Pinpoint the cell where the given text exists, returning its (X, Y) midpoint coordinate. 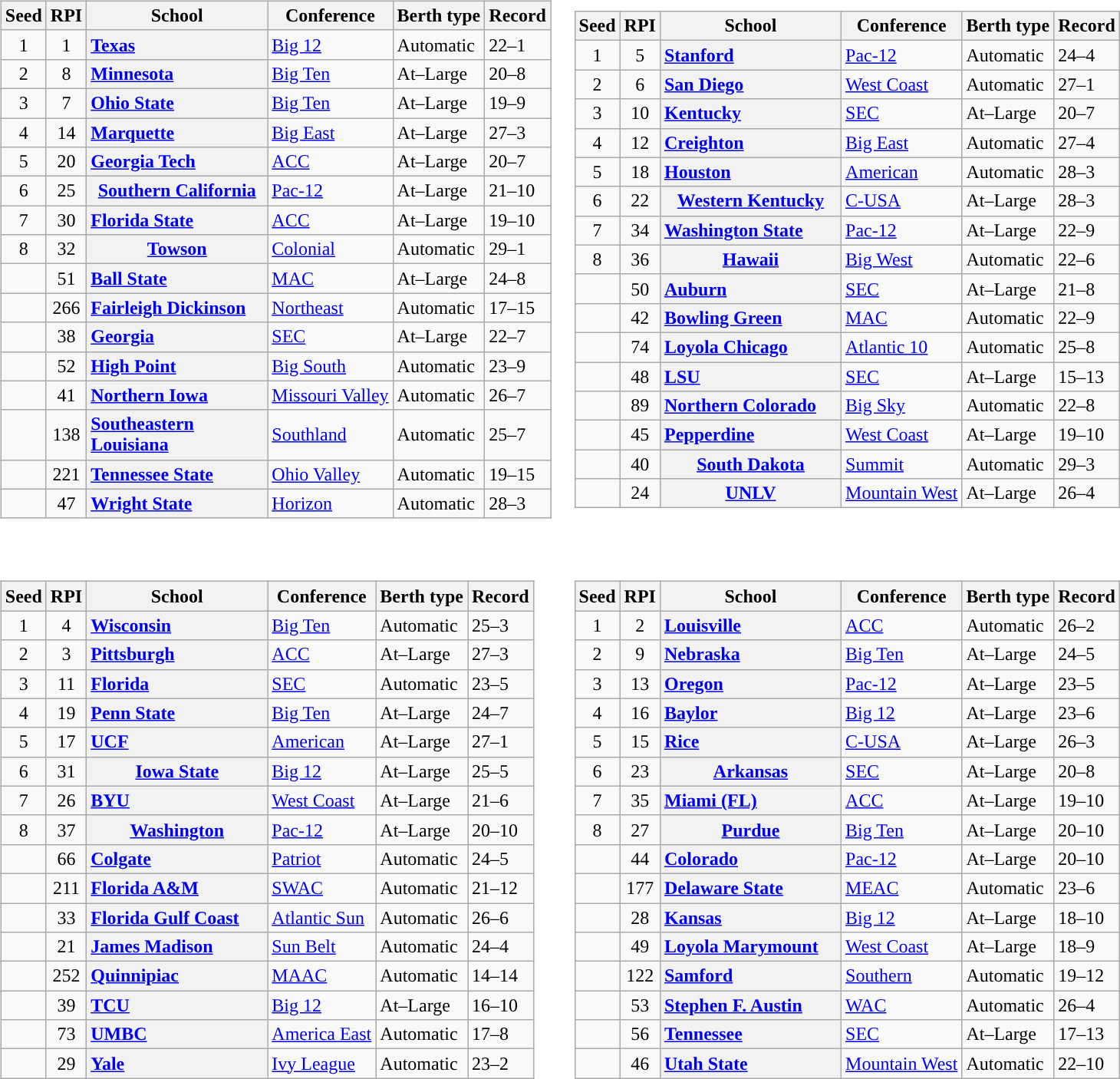
Texas (177, 45)
Marquette (177, 133)
22–8 (1087, 406)
22 (640, 201)
17–8 (501, 1034)
9 (640, 655)
38 (66, 337)
73 (66, 1034)
Southern (902, 976)
Sun Belt (322, 947)
TCU (177, 1005)
Kentucky (750, 114)
Florida A&M (177, 888)
Penn State (177, 713)
30 (66, 220)
BYU (177, 800)
Yale (177, 1064)
31 (66, 771)
Loyola Chicago (750, 347)
Florida Gulf Coast (177, 917)
Arkansas (750, 771)
221 (66, 474)
Baylor (750, 713)
Wisconsin (177, 625)
23 (640, 771)
39 (66, 1005)
Colonial (330, 249)
26–2 (1087, 625)
13 (640, 684)
21–6 (501, 800)
LSU (750, 377)
26–6 (501, 917)
Ohio State (177, 103)
24–7 (501, 713)
10 (640, 114)
14–14 (501, 976)
Wright State (177, 503)
Creighton (750, 143)
24–8 (518, 279)
48 (640, 377)
49 (640, 947)
Big West (902, 259)
Colorado (750, 859)
12 (640, 143)
Florida State (177, 220)
14 (66, 133)
Oregon (750, 684)
Samford (750, 976)
21 (66, 947)
36 (640, 259)
Ohio Valley (330, 474)
Stephen F. Austin (750, 1005)
Miami (FL) (750, 800)
WAC (902, 1005)
21–8 (1087, 289)
41 (66, 395)
46 (640, 1064)
25–5 (501, 771)
Fairleigh Dickinson (177, 308)
Hawaii (750, 259)
Northeast (330, 308)
MAAC (322, 976)
UMBC (177, 1034)
Northern Colorado (750, 406)
Pepperdine (750, 435)
23–9 (518, 366)
UNLV (750, 493)
Kansas (750, 917)
Southland (330, 434)
24 (640, 493)
21–12 (501, 888)
Rice (750, 742)
Southeastern Louisiana (177, 434)
23–2 (501, 1064)
19–15 (518, 474)
Northern Iowa (177, 395)
Minnesota (177, 74)
47 (66, 503)
19–9 (518, 103)
Ball State (177, 279)
Stanford (750, 55)
89 (640, 406)
Missouri Valley (330, 395)
266 (66, 308)
53 (640, 1005)
Western Kentucky (750, 201)
SWAC (322, 888)
San Diego (750, 84)
25–3 (501, 625)
Colgate (177, 859)
MEAC (902, 888)
Georgia (177, 337)
26–3 (1087, 742)
Atlantic Sun (322, 917)
Nebraska (750, 655)
South Dakota (750, 464)
Utah State (750, 1064)
22–6 (1087, 259)
56 (640, 1034)
21–10 (518, 191)
27 (640, 830)
19 (66, 713)
19–12 (1087, 976)
Tennessee (750, 1034)
22–7 (518, 337)
UCF (177, 742)
45 (640, 435)
51 (66, 279)
32 (66, 249)
Delaware State (750, 888)
74 (640, 347)
America East (322, 1034)
34 (640, 230)
17–15 (518, 308)
29–3 (1087, 464)
22–10 (1087, 1064)
Big Sky (902, 406)
11 (66, 684)
Washington (177, 830)
20 (66, 162)
25 (66, 191)
16 (640, 713)
Horizon (330, 503)
17–13 (1087, 1034)
211 (66, 888)
Florida (177, 684)
40 (640, 464)
Southern California (177, 191)
26–7 (518, 395)
High Point (177, 366)
Towson (177, 249)
27–4 (1087, 143)
Washington State (750, 230)
33 (66, 917)
18–9 (1087, 947)
50 (640, 289)
138 (66, 434)
Houston (750, 172)
52 (66, 366)
29 (66, 1064)
Loyola Marymount (750, 947)
29–1 (518, 249)
37 (66, 830)
28 (640, 917)
44 (640, 859)
Quinnipiac (177, 976)
James Madison (177, 947)
22–1 (518, 45)
Louisville (750, 625)
42 (640, 318)
Patriot (322, 859)
Summit (902, 464)
177 (640, 888)
25–7 (518, 434)
Auburn (750, 289)
15–13 (1087, 377)
Iowa State (177, 771)
18 (640, 172)
35 (640, 800)
17 (66, 742)
252 (66, 976)
18–10 (1087, 917)
26 (66, 800)
Tennessee State (177, 474)
Bowling Green (750, 318)
66 (66, 859)
25–8 (1087, 347)
Big South (330, 366)
Pittsburgh (177, 655)
15 (640, 742)
Georgia Tech (177, 162)
Purdue (750, 830)
16–10 (501, 1005)
Ivy League (322, 1064)
122 (640, 976)
Atlantic 10 (902, 347)
